Determine the [X, Y] coordinate at the center of the cell enclosing the given text.  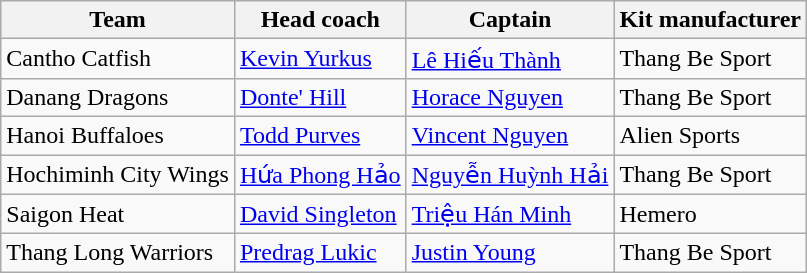
Kit manufacturer [710, 20]
Justin Young [510, 253]
Hemero [710, 214]
Todd Purves [320, 135]
Kevin Yurkus [320, 59]
Danang Dragons [118, 97]
Cantho Catfish [118, 59]
Thang Long Warriors [118, 253]
Alien Sports [710, 135]
Triệu Hán Minh [510, 214]
Hứa Phong Hảo [320, 174]
Donte' Hill [320, 97]
David Singleton [320, 214]
Team [118, 20]
Captain [510, 20]
Nguyễn Huỳnh Hải [510, 174]
Head coach [320, 20]
Lê Hiếu Thành [510, 59]
Horace Nguyen [510, 97]
Hanoi Buffaloes [118, 135]
Predrag Lukic [320, 253]
Vincent Nguyen [510, 135]
Hochiminh City Wings [118, 174]
Saigon Heat [118, 214]
